From the cell containing the given text, extract its center point as (X, Y) coordinate. 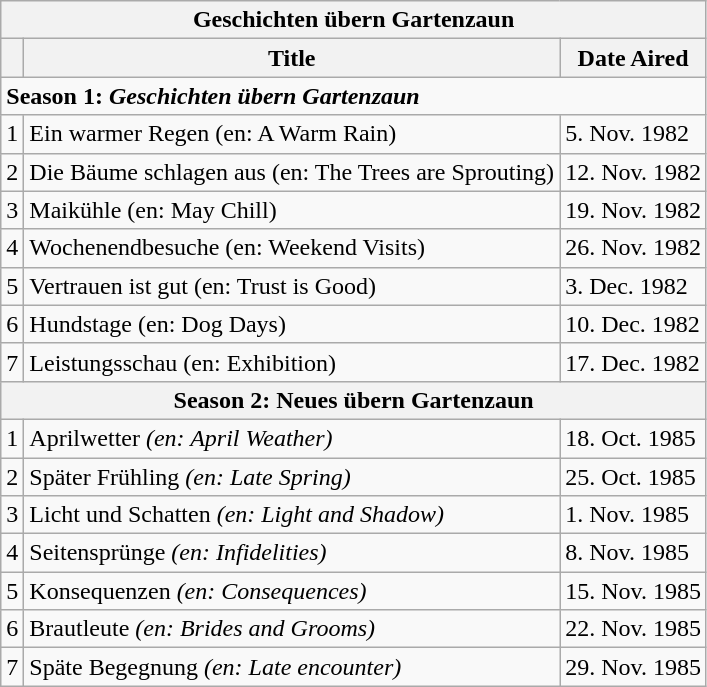
Wochenendbesuche (en: Weekend Visits) (292, 248)
Seitensprünge (en: Infidelities) (292, 553)
5. Nov. 1982 (634, 134)
Season 2: Neues übern Gartenzaun (354, 400)
Späte Begegnung (en: Late encounter) (292, 667)
Vertrauen ist gut (en: Trust is Good) (292, 286)
Aprilwetter (en: April Weather) (292, 438)
29. Nov. 1985 (634, 667)
17. Dec. 1982 (634, 362)
8. Nov. 1985 (634, 553)
26. Nov. 1982 (634, 248)
Season 1: Geschichten übern Gartenzaun (354, 96)
25. Oct. 1985 (634, 477)
Die Bäume schlagen aus (en: The Trees are Sprouting) (292, 172)
Licht und Schatten (en: Light and Shadow) (292, 515)
10. Dec. 1982 (634, 324)
Hundstage (en: Dog Days) (292, 324)
Konsequenzen (en: Consequences) (292, 591)
Ein warmer Regen (en: A Warm Rain) (292, 134)
15. Nov. 1985 (634, 591)
Leistungsschau (en: Exhibition) (292, 362)
1. Nov. 1985 (634, 515)
Title (292, 58)
Date Aired (634, 58)
12. Nov. 1982 (634, 172)
Geschichten übern Gartenzaun (354, 20)
19. Nov. 1982 (634, 210)
Später Frühling (en: Late Spring) (292, 477)
22. Nov. 1985 (634, 629)
18. Oct. 1985 (634, 438)
3. Dec. 1982 (634, 286)
Maikühle (en: May Chill) (292, 210)
Brautleute (en: Brides and Grooms) (292, 629)
